Provide the (x, y) coordinate of the cell's center where the given text is located.  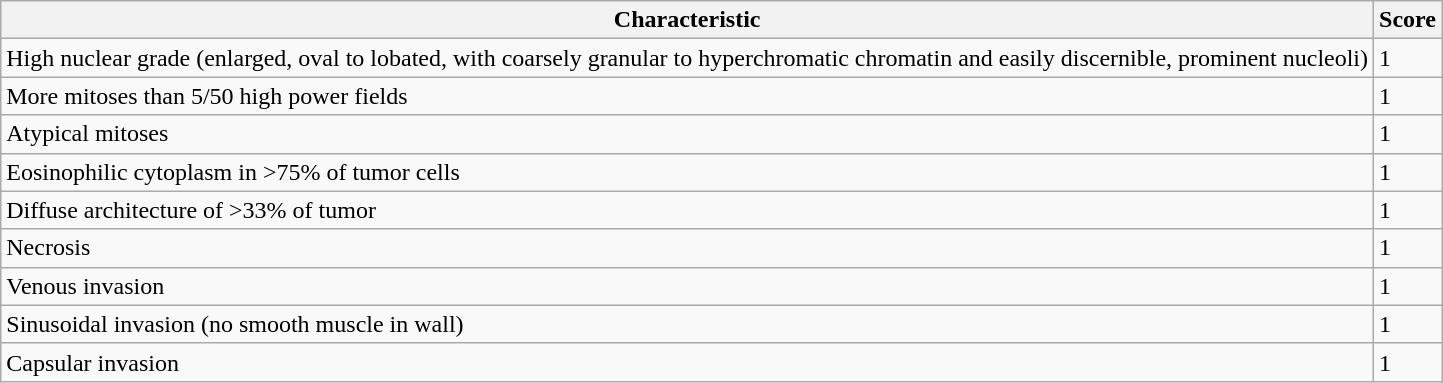
More mitoses than 5/50 high power fields (688, 96)
Characteristic (688, 20)
High nuclear grade (enlarged, oval to lobated, with coarsely granular to hyperchromatic chromatin and easily discernible, prominent nucleoli) (688, 58)
Sinusoidal invasion (no smooth muscle in wall) (688, 324)
Venous invasion (688, 286)
Diffuse architecture of >33% of tumor (688, 210)
Atypical mitoses (688, 134)
Capsular invasion (688, 362)
Score (1408, 20)
Necrosis (688, 248)
Eosinophilic cytoplasm in >75% of tumor cells (688, 172)
